Find where the given text appears and provide that cell's center as (X, Y) coordinate. 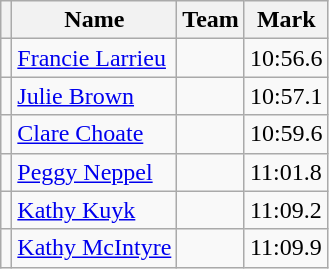
10:56.6 (286, 58)
Francie Larrieu (94, 58)
Name (94, 20)
11:01.8 (286, 172)
Kathy Kuyk (94, 210)
Peggy Neppel (94, 172)
Kathy McIntyre (94, 248)
Mark (286, 20)
11:09.9 (286, 248)
11:09.2 (286, 210)
Clare Choate (94, 134)
10:57.1 (286, 96)
10:59.6 (286, 134)
Team (211, 20)
Julie Brown (94, 96)
